Identify which cell holds the provided text, then report its (X, Y) central coordinate. 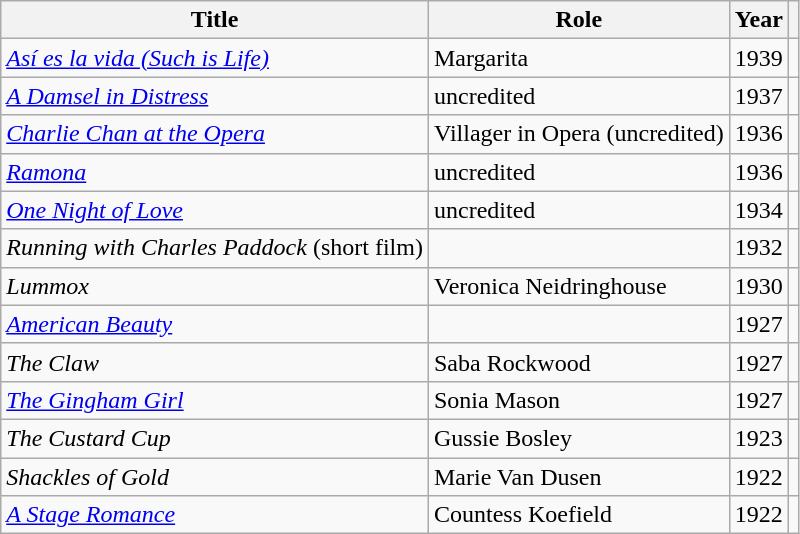
The Custard Cup (215, 438)
Countess Koefield (578, 515)
Ramona (215, 172)
Running with Charles Paddock (short film) (215, 248)
Margarita (578, 58)
1932 (758, 248)
The Claw (215, 362)
The Gingham Girl (215, 400)
Role (578, 20)
Year (758, 20)
Veronica Neidringhouse (578, 286)
1939 (758, 58)
Marie Van Dusen (578, 477)
1923 (758, 438)
Shackles of Gold (215, 477)
1937 (758, 96)
Saba Rockwood (578, 362)
A Damsel in Distress (215, 96)
Villager in Opera (uncredited) (578, 134)
A Stage Romance (215, 515)
American Beauty (215, 324)
1934 (758, 210)
Charlie Chan at the Opera (215, 134)
One Night of Love (215, 210)
1930 (758, 286)
Title (215, 20)
Gussie Bosley (578, 438)
Lummox (215, 286)
Así es la vida (Such is Life) (215, 58)
Sonia Mason (578, 400)
